Detect which cell encompasses the target text, then output its [x, y] center coordinate. 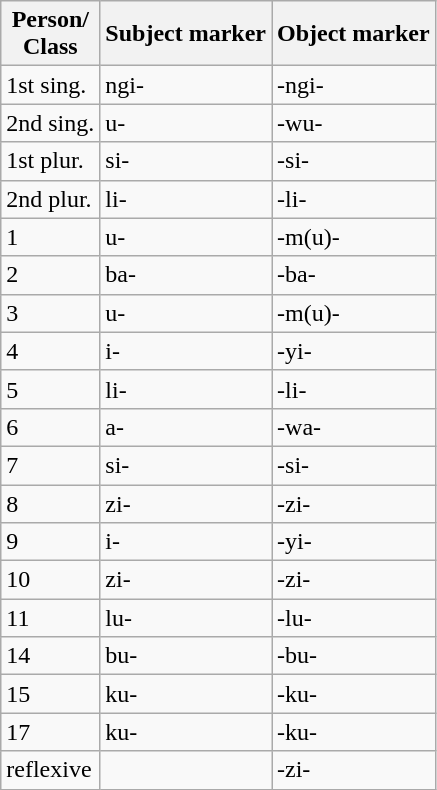
1st plur. [50, 161]
5 [50, 389]
Person/Class [50, 34]
lu- [186, 618]
-bu- [354, 656]
-wa- [354, 427]
-ngi- [354, 85]
ngi- [186, 85]
15 [50, 694]
bu- [186, 656]
14 [50, 656]
reflexive [50, 770]
9 [50, 542]
2 [50, 275]
-wu- [354, 123]
10 [50, 580]
6 [50, 427]
7 [50, 465]
a- [186, 427]
11 [50, 618]
8 [50, 503]
-ba- [354, 275]
4 [50, 351]
-lu- [354, 618]
Object marker [354, 34]
1 [50, 237]
Subject marker [186, 34]
ba- [186, 275]
2nd sing. [50, 123]
3 [50, 313]
2nd plur. [50, 199]
17 [50, 732]
1st sing. [50, 85]
